Find where the given text appears and provide that cell's center as [x, y] coordinate. 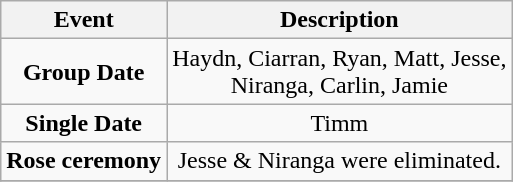
Group Date [84, 72]
Haydn, Ciarran, Ryan, Matt, Jesse,Niranga, Carlin, Jamie [340, 72]
Event [84, 20]
Description [340, 20]
Jesse & Niranga were eliminated. [340, 161]
Single Date [84, 123]
Timm [340, 123]
Rose ceremony [84, 161]
